Pinpoint the cell where the given text exists, returning its (x, y) midpoint coordinate. 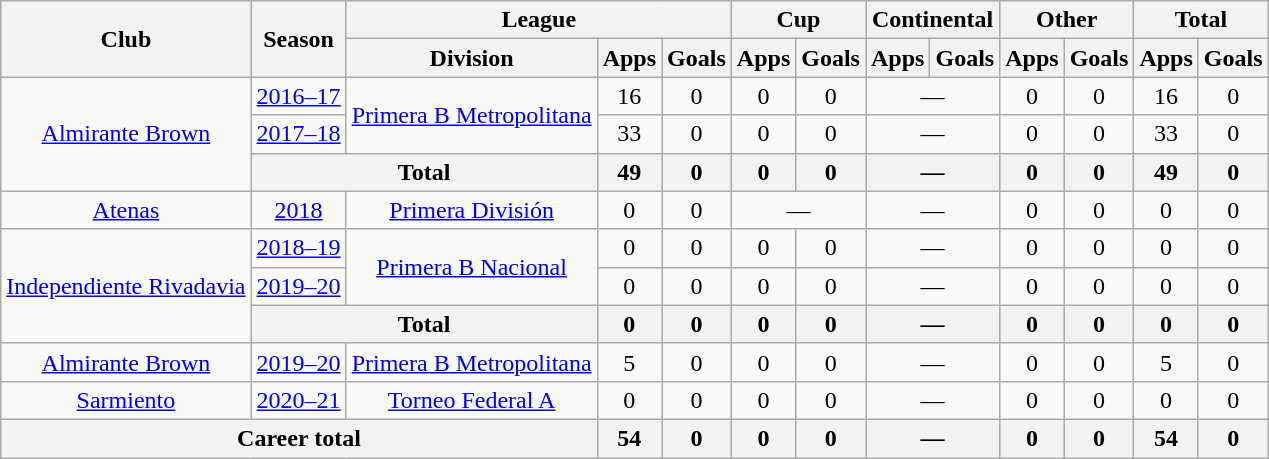
2017–18 (298, 134)
2018 (298, 210)
Other (1067, 20)
League (538, 20)
Season (298, 39)
Independiente Rivadavia (126, 286)
2016–17 (298, 96)
Continental (933, 20)
2020–21 (298, 400)
Primera B Nacional (472, 267)
2018–19 (298, 248)
Division (472, 58)
Sarmiento (126, 400)
Torneo Federal A (472, 400)
Club (126, 39)
Career total (299, 438)
Cup (798, 20)
Atenas (126, 210)
Primera División (472, 210)
